Return the [X, Y] coordinate for the center point of the cell that contains the specified text.  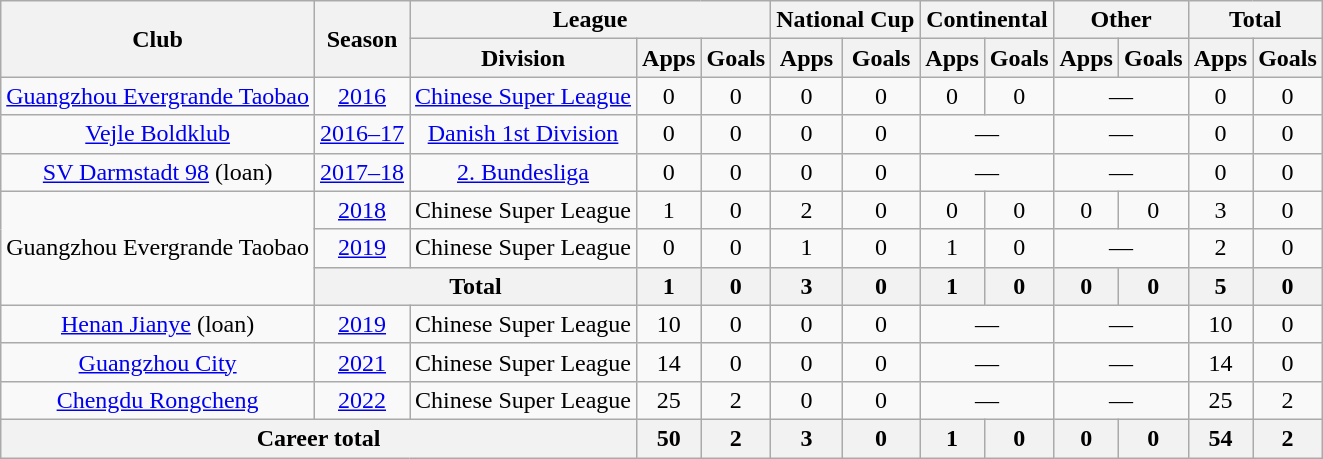
2018 [362, 210]
Guangzhou City [158, 362]
Vejle Boldklub [158, 134]
League [590, 20]
Division [524, 58]
54 [1220, 438]
Other [1121, 20]
2017–18 [362, 172]
2016–17 [362, 134]
Henan Jianye (loan) [158, 324]
2021 [362, 362]
Continental [987, 20]
Chengdu Rongcheng [158, 400]
2. Bundesliga [524, 172]
Season [362, 39]
5 [1220, 286]
Career total [319, 438]
SV Darmstadt 98 (loan) [158, 172]
National Cup [846, 20]
2016 [362, 96]
Club [158, 39]
2022 [362, 400]
50 [669, 438]
Danish 1st Division [524, 134]
